Determine the [X, Y] coordinate at the center of the cell enclosing the given text.  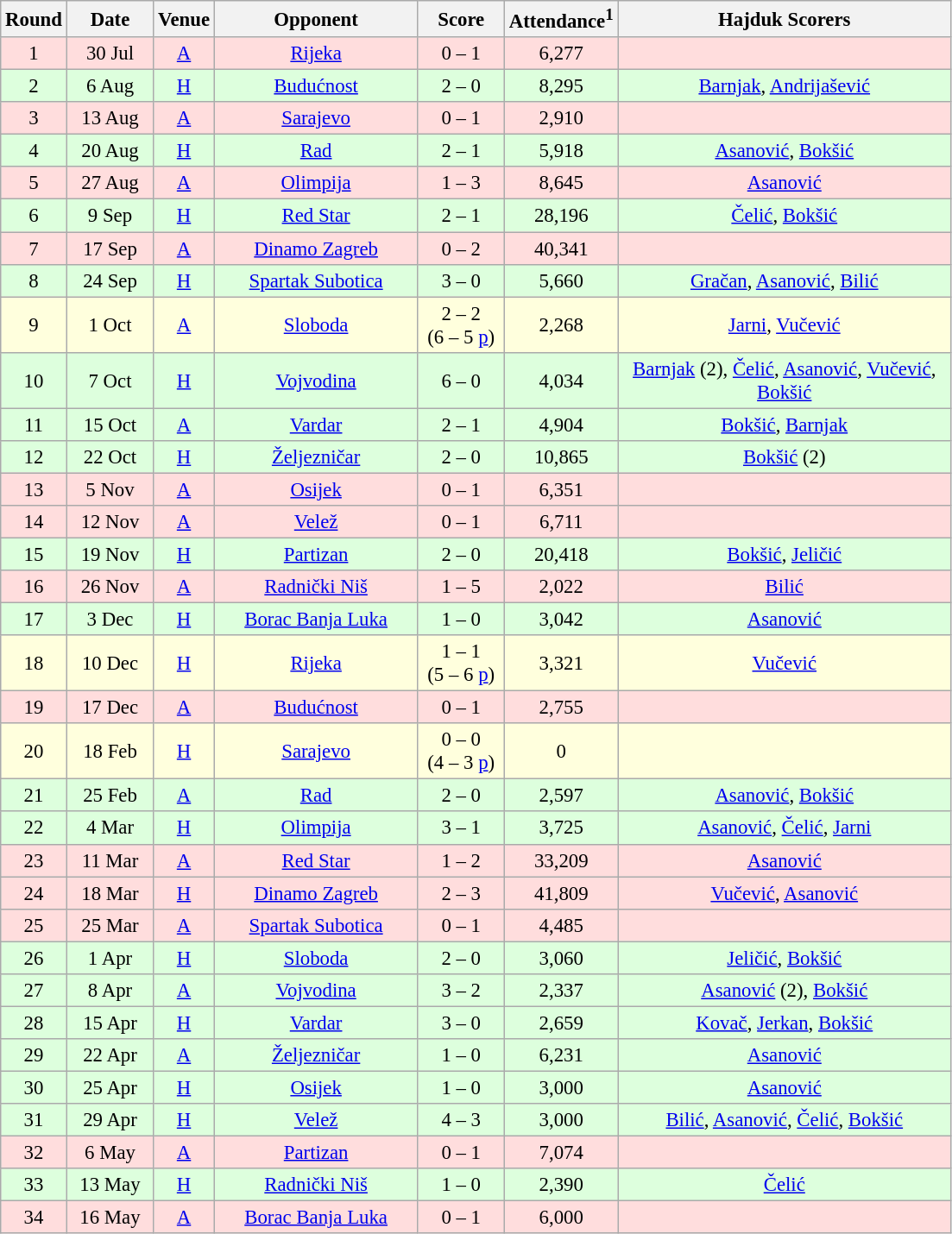
17 [34, 620]
33,209 [561, 860]
Bokšić, Barnjak [785, 425]
19 Nov [110, 554]
11 [34, 425]
13 May [110, 1185]
21 [34, 796]
6 Aug [110, 86]
25 Feb [110, 796]
8,645 [561, 184]
27 Aug [110, 184]
17 Sep [110, 249]
41,809 [561, 893]
28 [34, 1023]
9 [34, 324]
Venue [185, 19]
24 Sep [110, 280]
3,042 [561, 620]
3,725 [561, 828]
25 Mar [110, 925]
2,910 [561, 118]
24 [34, 893]
2 [34, 86]
33 [34, 1185]
1 – 5 [461, 587]
20 Aug [110, 151]
Date [110, 19]
10,865 [561, 457]
Opponent [316, 19]
10 Dec [110, 663]
22 Oct [110, 457]
5 Nov [110, 489]
5,918 [561, 151]
4,485 [561, 925]
18 Mar [110, 893]
1 – 3 [461, 184]
28,196 [561, 216]
32 [34, 1153]
6,231 [561, 1055]
16 May [110, 1218]
27 [34, 991]
9 Sep [110, 216]
22 [34, 828]
2,390 [561, 1185]
Vučević [785, 663]
6 – 0 [461, 380]
16 [34, 587]
14 [34, 522]
6,711 [561, 522]
7 Oct [110, 380]
25 Apr [110, 1087]
Jeličić, Bokšić [785, 958]
29 Apr [110, 1120]
2 – 2(6 – 5 p) [461, 324]
26 [34, 958]
Barnjak, Andrijašević [785, 86]
5,660 [561, 280]
Score [461, 19]
1 [34, 54]
15 Oct [110, 425]
3 Dec [110, 620]
1 Oct [110, 324]
20,418 [561, 554]
Gračan, Asanović, Bilić [785, 280]
17 Dec [110, 708]
6,000 [561, 1218]
7,074 [561, 1153]
23 [34, 860]
6,277 [561, 54]
Attendance1 [561, 19]
25 [34, 925]
31 [34, 1120]
Čelić, Bokšić [785, 216]
10 [34, 380]
6 May [110, 1153]
4 – 3 [461, 1120]
13 [34, 489]
2,022 [561, 587]
0 – 0(4 – 3 p) [461, 751]
12 [34, 457]
1 – 2 [461, 860]
6,351 [561, 489]
15 [34, 554]
19 [34, 708]
3,060 [561, 958]
3 – 2 [461, 991]
18 Feb [110, 751]
30 Jul [110, 54]
Bokšić (2) [785, 457]
8,295 [561, 86]
2,597 [561, 796]
26 Nov [110, 587]
4,904 [561, 425]
7 [34, 249]
Bilić [785, 587]
4 [34, 151]
1 Apr [110, 958]
0 – 2 [461, 249]
20 [34, 751]
4 Mar [110, 828]
Asanović, Čelić, Jarni [785, 828]
Bilić, Asanović, Čelić, Bokšić [785, 1120]
8 [34, 280]
6 [34, 216]
30 [34, 1087]
18 [34, 663]
0 [561, 751]
Čelić [785, 1185]
15 Apr [110, 1023]
Asanović (2), Bokšić [785, 991]
Vučević, Asanović [785, 893]
34 [34, 1218]
29 [34, 1055]
8 Apr [110, 991]
3 [34, 118]
5 [34, 184]
2,337 [561, 991]
Kovač, Jerkan, Bokšić [785, 1023]
2,659 [561, 1023]
Round [34, 19]
40,341 [561, 249]
1 – 1(5 – 6 p) [461, 663]
22 Apr [110, 1055]
2,755 [561, 708]
12 Nov [110, 522]
4,034 [561, 380]
2 – 3 [461, 893]
11 Mar [110, 860]
Bokšić, Jeličić [785, 554]
3 – 1 [461, 828]
Barnjak (2), Čelić, Asanović, Vučević, Bokšić [785, 380]
13 Aug [110, 118]
3,321 [561, 663]
Hajduk Scorers [785, 19]
Jarni, Vučević [785, 324]
2,268 [561, 324]
